Return (x, y) of the center of cell containing provided text 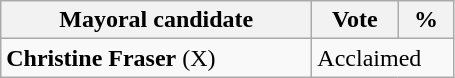
Mayoral candidate (156, 20)
Acclaimed (383, 58)
Christine Fraser (X) (156, 58)
Vote (355, 20)
% (426, 20)
